Provide the (X, Y) coordinate of the cell's center where the given text is located.  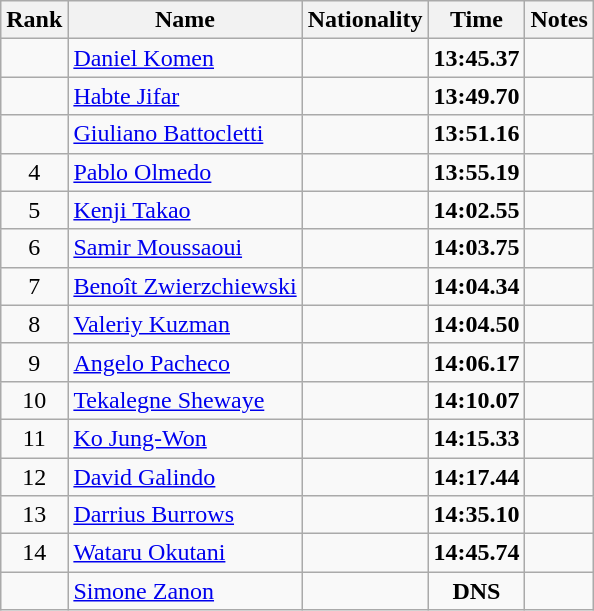
Angelo Pacheco (185, 362)
Notes (559, 20)
14:15.33 (476, 438)
12 (34, 477)
14:35.10 (476, 515)
Name (185, 20)
14:03.75 (476, 248)
Daniel Komen (185, 58)
Giuliano Battocletti (185, 134)
10 (34, 400)
13 (34, 515)
14:04.34 (476, 286)
Pablo Olmedo (185, 172)
14:06.17 (476, 362)
14:02.55 (476, 210)
14:10.07 (476, 400)
DNS (476, 591)
6 (34, 248)
Habte Jifar (185, 96)
8 (34, 324)
Benoît Zwierzchiewski (185, 286)
13:45.37 (476, 58)
7 (34, 286)
Time (476, 20)
11 (34, 438)
13:55.19 (476, 172)
14:17.44 (476, 477)
14:45.74 (476, 553)
Rank (34, 20)
Darrius Burrows (185, 515)
9 (34, 362)
14 (34, 553)
Ko Jung-Won (185, 438)
Wataru Okutani (185, 553)
Tekalegne Shewaye (185, 400)
5 (34, 210)
Simone Zanon (185, 591)
13:51.16 (476, 134)
Valeriy Kuzman (185, 324)
Nationality (365, 20)
David Galindo (185, 477)
Kenji Takao (185, 210)
4 (34, 172)
14:04.50 (476, 324)
13:49.70 (476, 96)
Samir Moussaoui (185, 248)
